Identify which cell holds the provided text, then report its (X, Y) central coordinate. 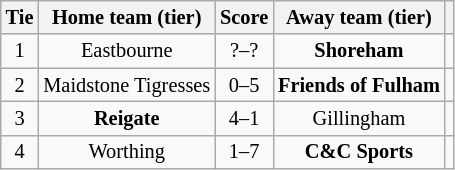
1 (20, 51)
Away team (tier) (359, 17)
Maidstone Tigresses (126, 85)
Reigate (126, 118)
Gillingham (359, 118)
Score (244, 17)
Tie (20, 17)
?–? (244, 51)
4 (20, 152)
2 (20, 85)
4–1 (244, 118)
Worthing (126, 152)
Home team (tier) (126, 17)
Friends of Fulham (359, 85)
C&C Sports (359, 152)
3 (20, 118)
0–5 (244, 85)
Shoreham (359, 51)
1–7 (244, 152)
Eastbourne (126, 51)
